Return [x, y] of the center of cell containing provided text 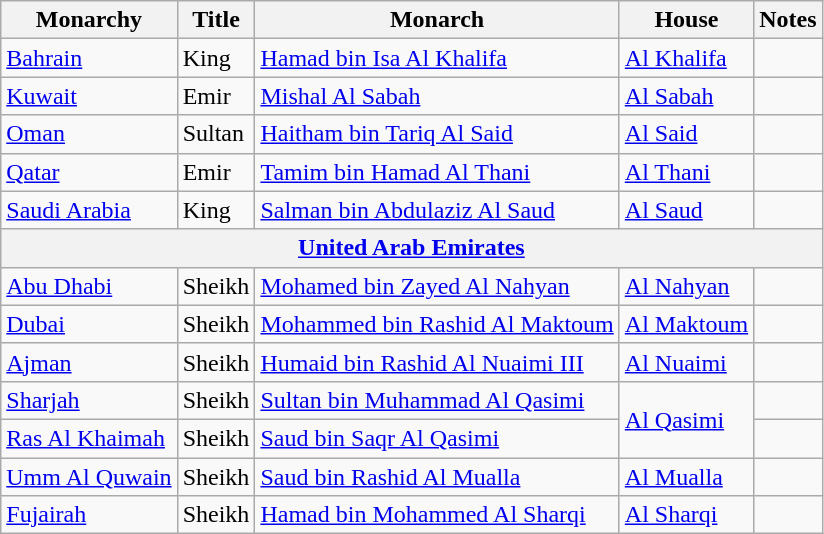
Al Mualla [686, 477]
Abu Dhabi [89, 286]
Oman [89, 134]
Al Khalifa [686, 58]
Monarchy [89, 20]
Al Qasimi [686, 419]
Mishal Al Sabah [437, 96]
Fujairah [89, 515]
Al Said [686, 134]
Notes [788, 20]
Saud bin Rashid Al Mualla [437, 477]
Humaid bin Rashid Al Nuaimi III [437, 362]
Ras Al Khaimah [89, 438]
Haitham bin Tariq Al Said [437, 134]
Saud bin Saqr Al Qasimi [437, 438]
Sultan bin Muhammad Al Qasimi [437, 400]
Al Thani [686, 172]
Hamad bin Isa Al Khalifa [437, 58]
House [686, 20]
Al Nuaimi [686, 362]
Umm Al Quwain [89, 477]
Mohamed bin Zayed Al Nahyan [437, 286]
Title [216, 20]
Bahrain [89, 58]
Al Sharqi [686, 515]
Hamad bin Mohammed Al Sharqi [437, 515]
Al Maktoum [686, 324]
Kuwait [89, 96]
Qatar [89, 172]
Al Sabah [686, 96]
Saudi Arabia [89, 210]
Mohammed bin Rashid Al Maktoum [437, 324]
Dubai [89, 324]
Salman bin Abdulaziz Al Saud [437, 210]
United Arab Emirates [412, 248]
Sultan [216, 134]
Ajman [89, 362]
Al Saud [686, 210]
Sharjah [89, 400]
Al Nahyan [686, 286]
Monarch [437, 20]
Tamim bin Hamad Al Thani [437, 172]
